Find where the given text appears and provide that cell's center as (x, y) coordinate. 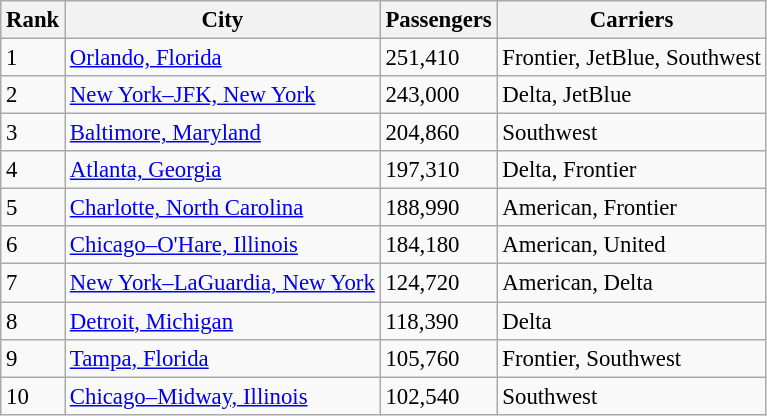
9 (33, 358)
New York–LaGuardia, New York (223, 283)
3 (33, 133)
Charlotte, North Carolina (223, 208)
Delta (632, 321)
251,410 (438, 58)
Frontier, JetBlue, Southwest (632, 58)
Delta, Frontier (632, 170)
2 (33, 95)
Orlando, Florida (223, 58)
124,720 (438, 283)
102,540 (438, 396)
7 (33, 283)
1 (33, 58)
197,310 (438, 170)
Baltimore, Maryland (223, 133)
Delta, JetBlue (632, 95)
10 (33, 396)
184,180 (438, 245)
Chicago–Midway, Illinois (223, 396)
188,990 (438, 208)
4 (33, 170)
8 (33, 321)
Frontier, Southwest (632, 358)
American, Delta (632, 283)
105,760 (438, 358)
American, Frontier (632, 208)
American, United (632, 245)
New York–JFK, New York (223, 95)
Chicago–O'Hare, Illinois (223, 245)
Passengers (438, 20)
5 (33, 208)
Tampa, Florida (223, 358)
118,390 (438, 321)
Atlanta, Georgia (223, 170)
City (223, 20)
6 (33, 245)
243,000 (438, 95)
Detroit, Michigan (223, 321)
Carriers (632, 20)
Rank (33, 20)
204,860 (438, 133)
